Detect which cell encompasses the target text, then output its (x, y) center coordinate. 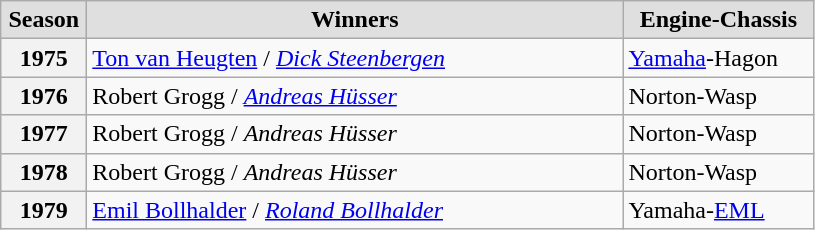
Engine-Chassis (718, 20)
1976 (44, 96)
Yamaha-Hagon (718, 58)
1978 (44, 172)
Winners (355, 20)
Yamaha-EML (718, 210)
1977 (44, 134)
Ton van Heugten / Dick Steenbergen (355, 58)
Emil Bollhalder / Roland Bollhalder (355, 210)
1975 (44, 58)
1979 (44, 210)
Season (44, 20)
